Determine the [x, y] coordinate at the center of the cell enclosing the given text.  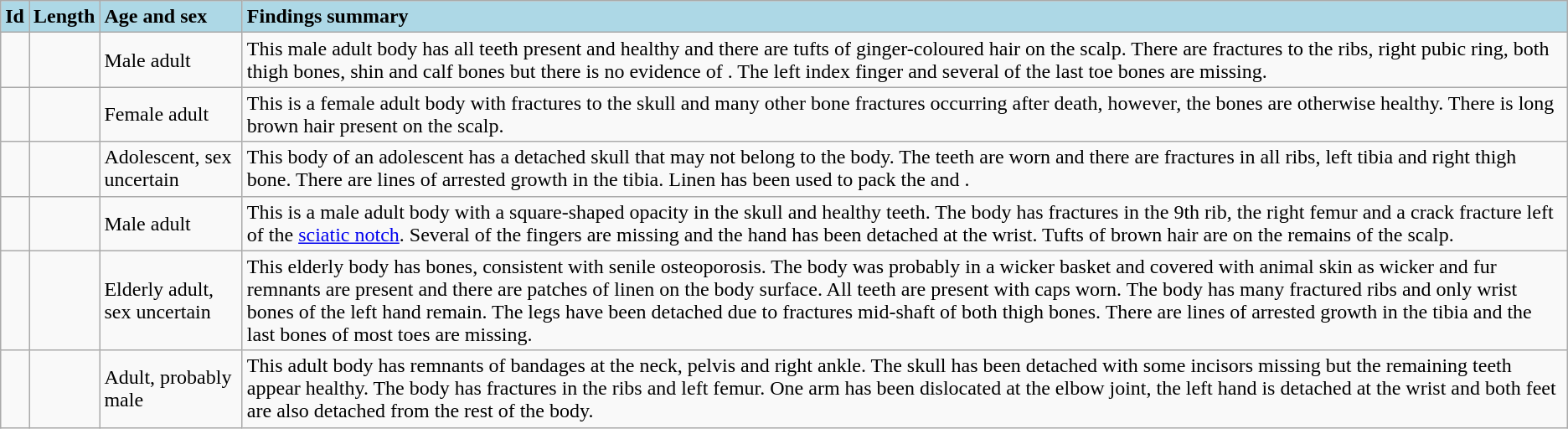
Female adult [171, 114]
Adult, probably male [171, 389]
Age and sex [171, 17]
Adolescent, sex uncertain [171, 169]
Elderly adult, sex uncertain [171, 300]
Length [64, 17]
Findings summary [905, 17]
Id [15, 17]
